Identify which cell holds the provided text, then report its (X, Y) central coordinate. 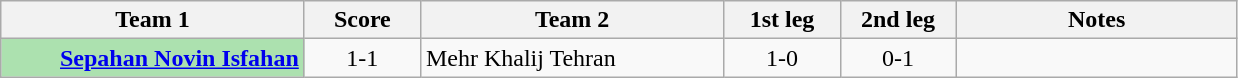
Mehr Khalij Tehran (572, 58)
0-1 (898, 58)
Notes (1096, 20)
Sepahan Novin Isfahan (153, 58)
Score (362, 20)
Team 1 (153, 20)
1-1 (362, 58)
Team 2 (572, 20)
2nd leg (898, 20)
1-0 (782, 58)
1st leg (782, 20)
